Determine the (X, Y) coordinate at the center of the cell enclosing the given text.  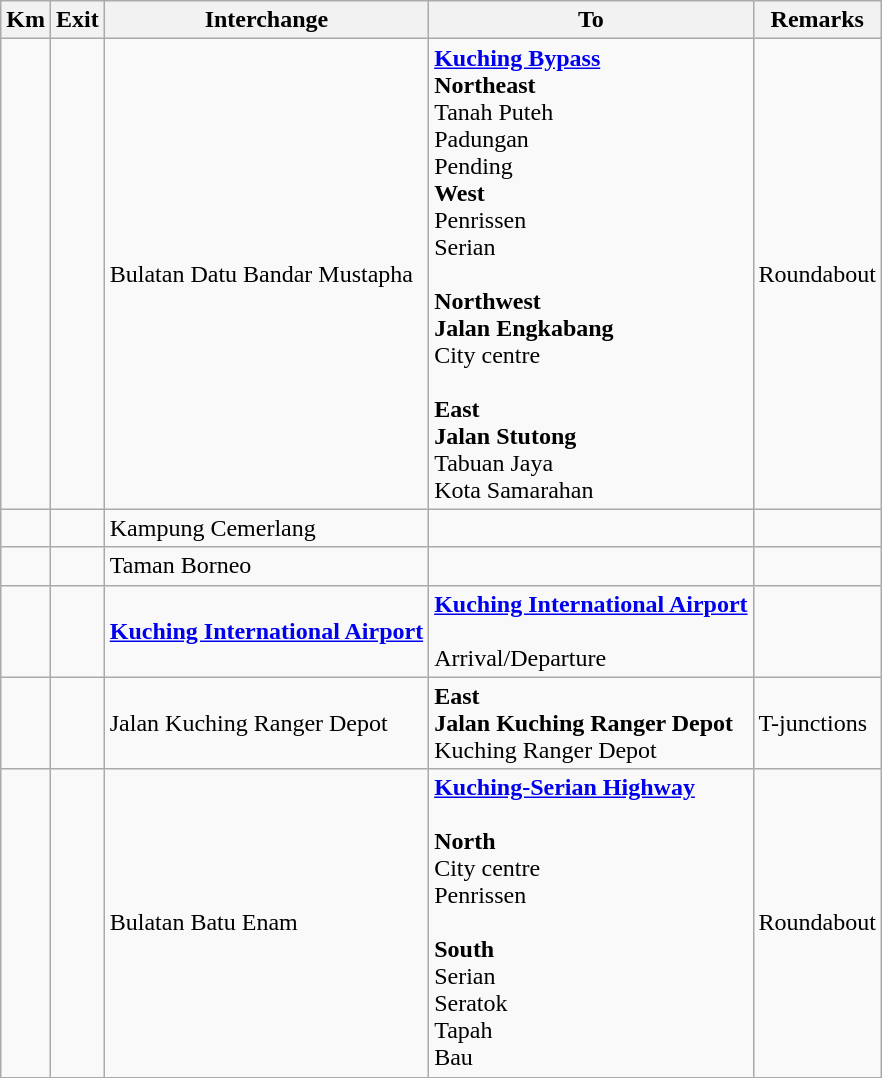
Taman Borneo (266, 566)
Kampung Cemerlang (266, 528)
Kuching International Airport (266, 631)
Bulatan Datu Bandar Mustapha (266, 274)
Kuching BypassNortheastTanah PutehPadunganPendingWestPenrissenSerianNorthwestJalan EngkabangCity centreEastJalan StutongTabuan JayaKota Samarahan (591, 274)
T-junctions (817, 723)
Exit (77, 20)
Kuching International Airport Arrival/Departure (591, 631)
Remarks (817, 20)
To (591, 20)
Jalan Kuching Ranger Depot (266, 723)
Km (26, 20)
Interchange (266, 20)
Bulatan Batu Enam (266, 923)
EastJalan Kuching Ranger DepotKuching Ranger Depot (591, 723)
Kuching-Serian HighwayNorthCity centrePenrissenSouthSerianSeratokTapahBau (591, 923)
